Locate the cell with the specified text and output its [X, Y] center coordinate. 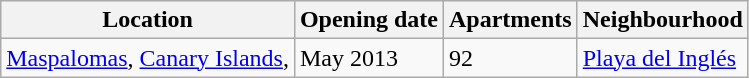
Location [148, 20]
Maspalomas, Canary Islands, [148, 58]
92 [511, 58]
Opening date [368, 20]
Apartments [511, 20]
Playa del Inglés [662, 58]
Neighbourhood [662, 20]
May 2013 [368, 58]
